For the text-containing cell, return its midpoint in [x, y] coordinate format. 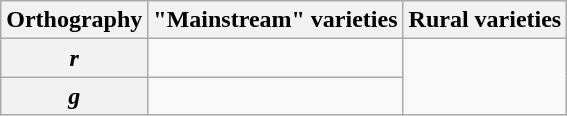
Rural varieties [485, 20]
"Mainstream" varieties [276, 20]
r [74, 58]
g [74, 96]
Orthography [74, 20]
